Detect which cell encompasses the target text, then output its [x, y] center coordinate. 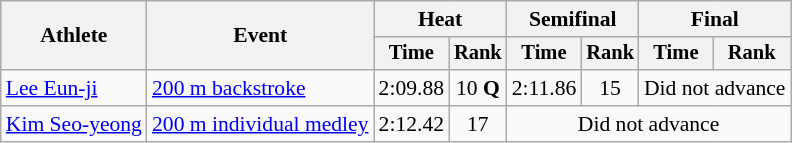
200 m backstroke [260, 88]
17 [478, 124]
200 m individual medley [260, 124]
Heat [440, 19]
2:11.86 [544, 88]
15 [610, 88]
Semifinal [573, 19]
Event [260, 36]
10 Q [478, 88]
Final [715, 19]
Athlete [74, 36]
2:12.42 [412, 124]
Lee Eun-ji [74, 88]
Kim Seo-yeong [74, 124]
2:09.88 [412, 88]
